Return the [X, Y] coordinate for the center point of the cell that contains the specified text.  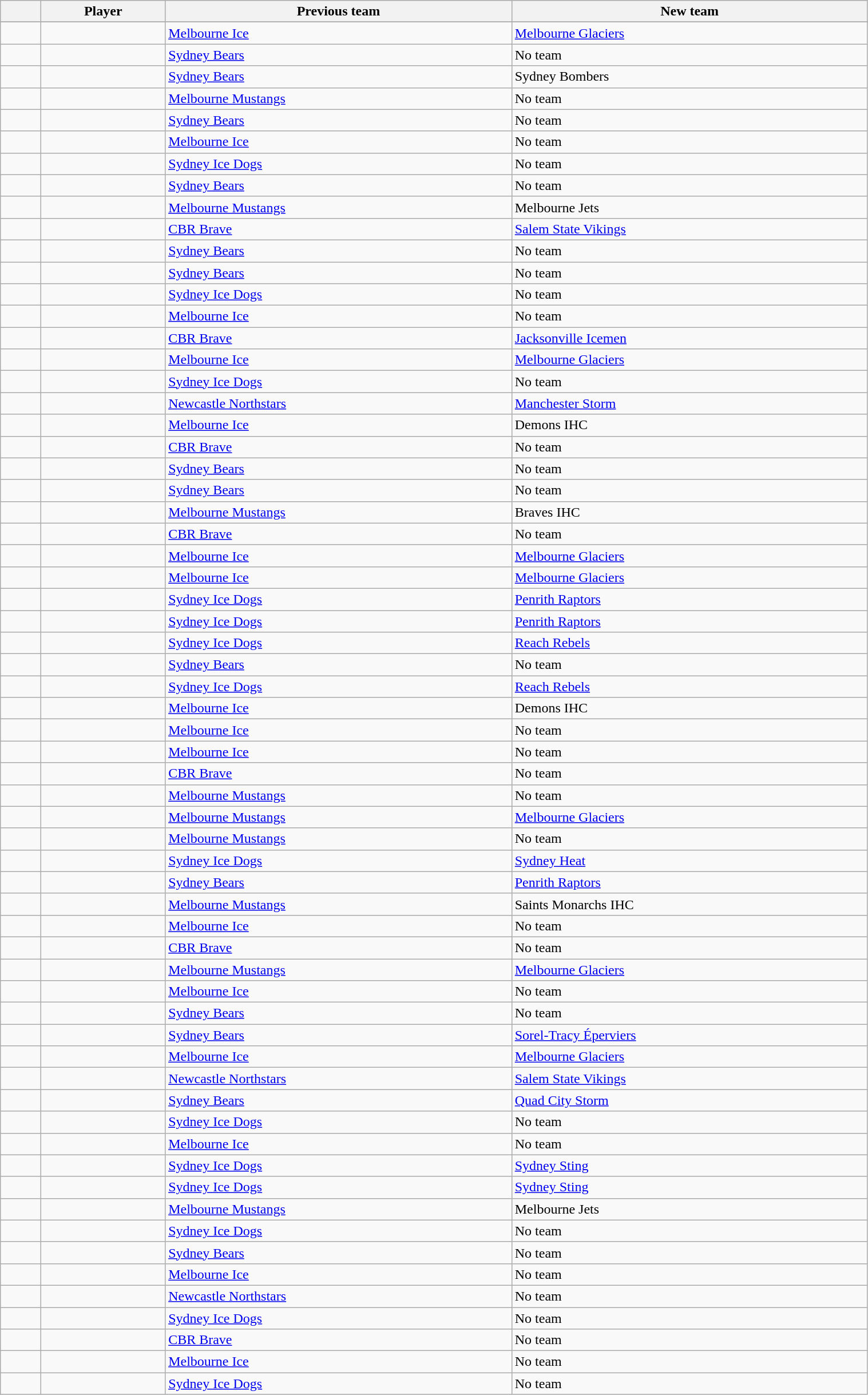
Braves IHC [689, 512]
Sorel-Tracy Éperviers [689, 1035]
New team [689, 11]
Sydney Bombers [689, 77]
Saints Monarchs IHC [689, 904]
Sydney Heat [689, 861]
Player [103, 11]
Jacksonville Icemen [689, 338]
Previous team [339, 11]
Quad City Storm [689, 1100]
Manchester Storm [689, 403]
